From the cell containing the given text, extract its center point as (x, y) coordinate. 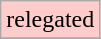
relegated (50, 20)
